Find where the given text appears and provide that cell's center as [x, y] coordinate. 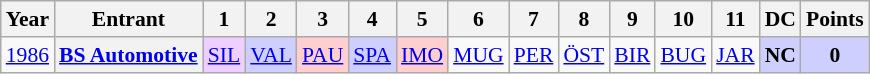
IMO [422, 55]
PAU [322, 55]
Year [28, 19]
0 [835, 55]
8 [584, 19]
Points [835, 19]
DC [780, 19]
1986 [28, 55]
2 [271, 19]
9 [632, 19]
NC [780, 55]
6 [478, 19]
SPA [372, 55]
Entrant [128, 19]
JAR [736, 55]
4 [372, 19]
BS Automotive [128, 55]
11 [736, 19]
ÖST [584, 55]
SIL [224, 55]
VAL [271, 55]
BUG [683, 55]
7 [534, 19]
10 [683, 19]
MUG [478, 55]
3 [322, 19]
5 [422, 19]
PER [534, 55]
1 [224, 19]
BIR [632, 55]
